Output the (X, Y) coordinate of the center of the cell containing the given text.  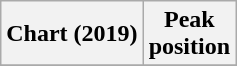
Chart (2019) (72, 34)
Peak position (189, 34)
